Identify which cell holds the provided text, then report its [x, y] central coordinate. 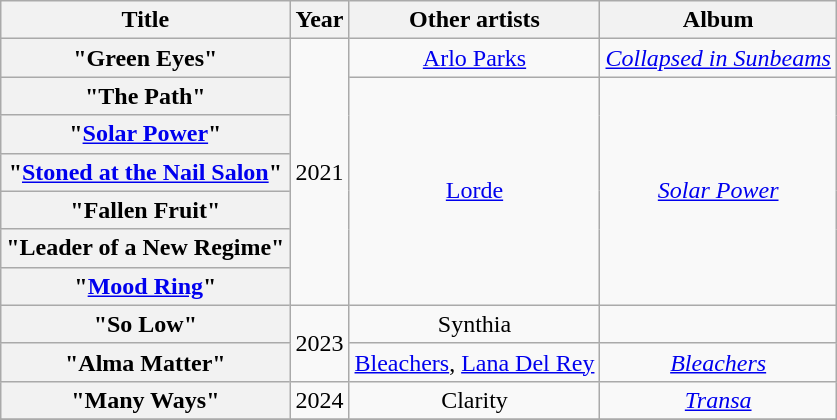
Other artists [474, 20]
"Solar Power" [146, 134]
Solar Power [718, 191]
Arlo Parks [474, 58]
"Alma Matter" [146, 362]
"Fallen Fruit" [146, 210]
"The Path" [146, 96]
Title [146, 20]
"Stoned at the Nail Salon" [146, 172]
Album [718, 20]
"So Low" [146, 324]
Clarity [474, 400]
Synthia [474, 324]
"Leader of a New Regime" [146, 248]
2024 [320, 400]
2023 [320, 343]
Bleachers [718, 362]
"Green Eyes" [146, 58]
Transa [718, 400]
Year [320, 20]
Bleachers, Lana Del Rey [474, 362]
"Mood Ring" [146, 286]
"Many Ways" [146, 400]
Collapsed in Sunbeams [718, 58]
Lorde [474, 191]
2021 [320, 172]
